Find where the given text appears and provide that cell's center as [X, Y] coordinate. 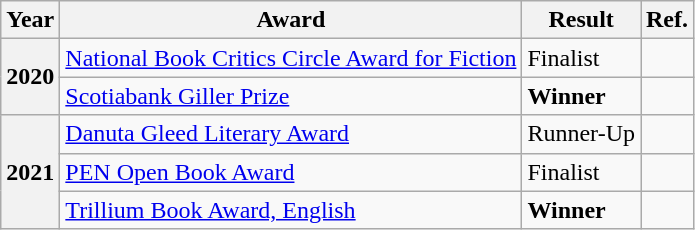
2021 [30, 172]
2020 [30, 77]
Year [30, 20]
Scotiabank Giller Prize [291, 96]
PEN Open Book Award [291, 172]
Result [582, 20]
National Book Critics Circle Award for Fiction [291, 58]
Ref. [666, 20]
Award [291, 20]
Trillium Book Award, English [291, 210]
Runner-Up [582, 134]
Danuta Gleed Literary Award [291, 134]
